Determine the (x, y) coordinate at the center of the cell enclosing the given text.  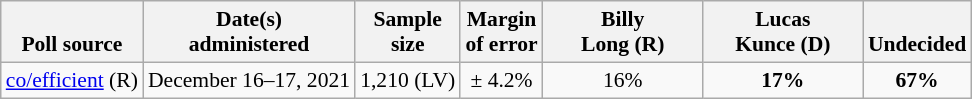
Date(s)administered (249, 32)
December 16–17, 2021 (249, 80)
16% (623, 80)
Undecided (917, 32)
co/efficient (R) (72, 80)
LucasKunce (D) (783, 32)
Marginof error (501, 32)
BillyLong (R) (623, 32)
Poll source (72, 32)
67% (917, 80)
Samplesize (408, 32)
17% (783, 80)
1,210 (LV) (408, 80)
± 4.2% (501, 80)
